Locate the cell with the specified text and output its [x, y] center coordinate. 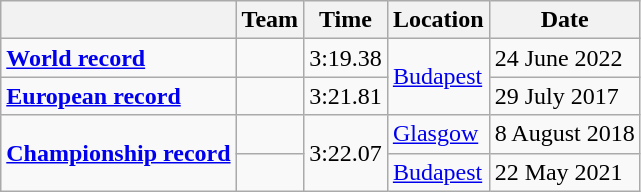
8 August 2018 [564, 134]
22 May 2021 [564, 172]
29 July 2017 [564, 96]
Time [346, 20]
Glasgow [438, 134]
Location [438, 20]
24 June 2022 [564, 58]
Team [270, 20]
3:19.38 [346, 58]
3:21.81 [346, 96]
3:22.07 [346, 153]
European record [118, 96]
World record [118, 58]
Date [564, 20]
Championship record [118, 153]
